Return the [x, y] coordinate for the center point of the cell that contains the specified text.  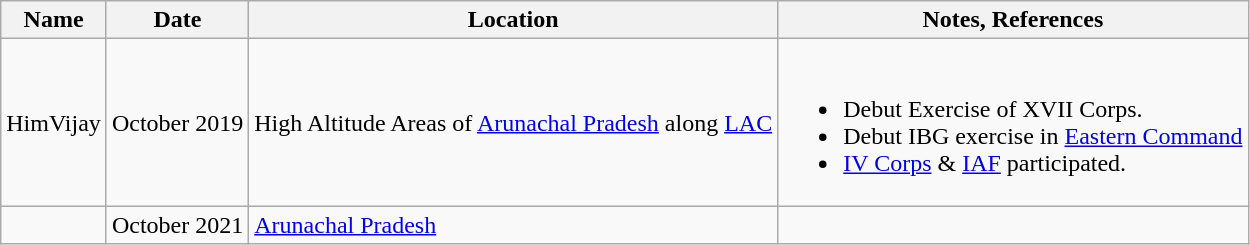
HimVijay [54, 122]
Arunachal Pradesh [514, 225]
Notes, References [1013, 20]
October 2021 [177, 225]
October 2019 [177, 122]
Date [177, 20]
High Altitude Areas of Arunachal Pradesh along LAC [514, 122]
Location [514, 20]
Debut Exercise of XVII Corps.Debut IBG exercise in Eastern CommandIV Corps & IAF participated. [1013, 122]
Name [54, 20]
